For the text-containing cell, return its midpoint in [x, y] coordinate format. 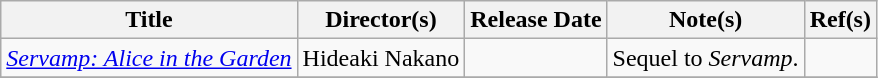
Sequel to Servamp. [706, 58]
Note(s) [706, 20]
Hideaki Nakano [381, 58]
Title [149, 20]
Release Date [536, 20]
Servamp: Alice in the Garden [149, 58]
Director(s) [381, 20]
Ref(s) [840, 20]
